Provide the (X, Y) coordinate of the cell's center where the given text is located.  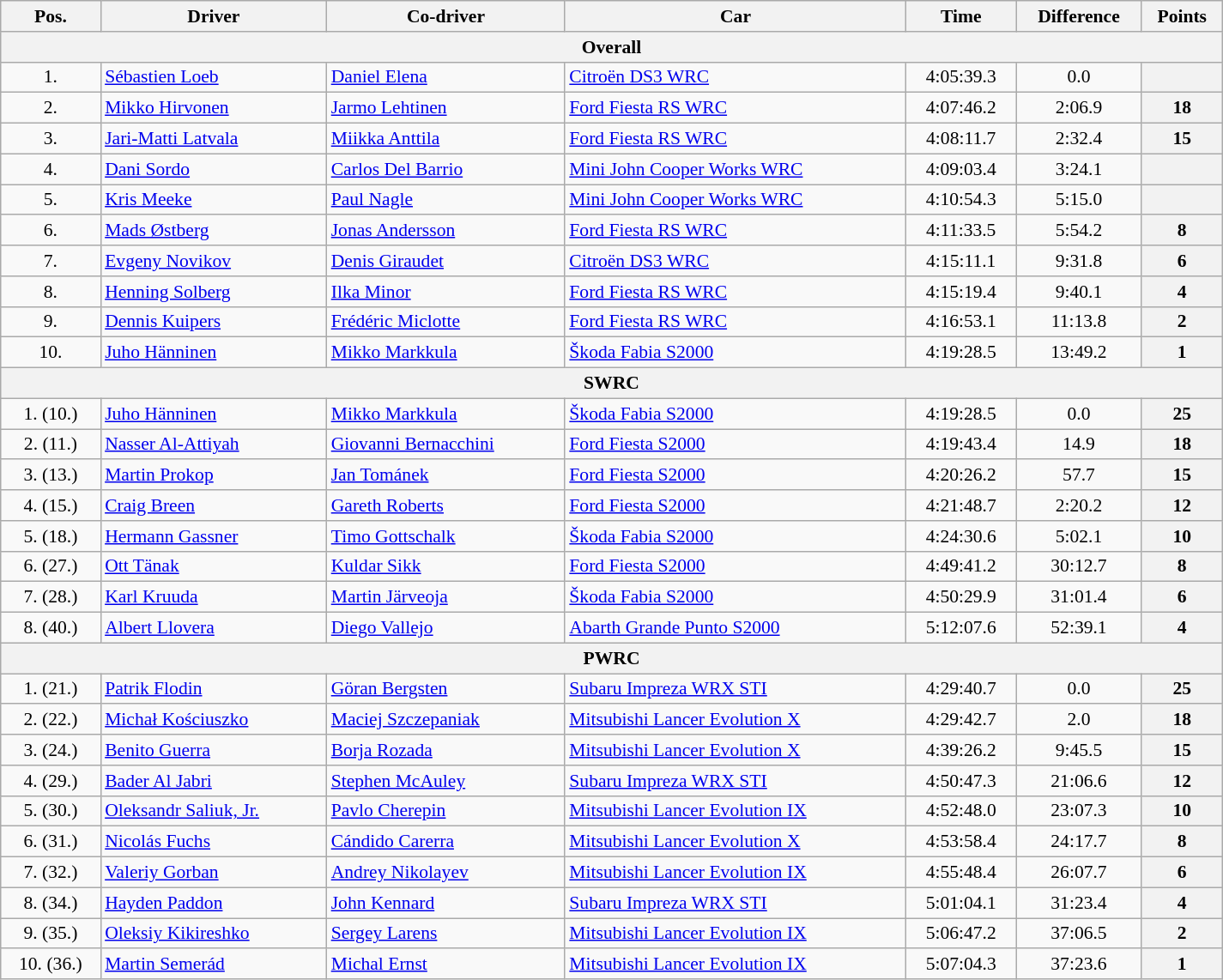
Henning Solberg (214, 292)
Timo Gottschalk (446, 536)
PWRC (612, 658)
7. (51, 261)
Kuldar Sikk (446, 566)
Borja Rozada (446, 750)
Sergey Larens (446, 934)
14.9 (1079, 445)
5:15.0 (1079, 200)
5:02.1 (1079, 536)
4:21:48.7 (961, 505)
2:20.2 (1079, 505)
Time (961, 16)
Martin Järveoja (446, 597)
2. (22.) (51, 720)
26:07.7 (1079, 873)
6. (27.) (51, 566)
4:15:11.1 (961, 261)
31:23.4 (1079, 903)
37:23.6 (1079, 965)
Michal Ernst (446, 965)
8. (34.) (51, 903)
1. (10.) (51, 414)
4:24:30.6 (961, 536)
Ilka Minor (446, 292)
Diego Vallejo (446, 628)
4:05:39.3 (961, 77)
Patrik Flodin (214, 689)
Evgeny Novikov (214, 261)
Martin Prokop (214, 475)
4:10:54.3 (961, 200)
9:45.5 (1079, 750)
37:06.5 (1079, 934)
Albert Llovera (214, 628)
Ott Tänak (214, 566)
Paul Nagle (446, 200)
4:19:43.4 (961, 445)
8. (51, 292)
Oleksiy Kikireshko (214, 934)
52:39.1 (1079, 628)
7. (28.) (51, 597)
4:20:26.2 (961, 475)
10. (36.) (51, 965)
2. (51, 108)
4:53:58.4 (961, 842)
30:12.7 (1079, 566)
Bader Al Jabri (214, 781)
Overall (612, 47)
Valeriy Gorban (214, 873)
Pos. (51, 16)
5:12:07.6 (961, 628)
John Kennard (446, 903)
Daniel Elena (446, 77)
Mikko Hirvonen (214, 108)
Driver (214, 16)
3. (13.) (51, 475)
Stephen McAuley (446, 781)
4:08:11.7 (961, 139)
4:39:26.2 (961, 750)
1. (51, 77)
2:32.4 (1079, 139)
Giovanni Bernacchini (446, 445)
4. (15.) (51, 505)
Dennis Kuipers (214, 322)
11:13.8 (1079, 322)
5. (18.) (51, 536)
Pavlo Cherepin (446, 811)
4:52:48.0 (961, 811)
4:29:40.7 (961, 689)
3:24.1 (1079, 169)
24:17.7 (1079, 842)
Frédéric Miclotte (446, 322)
Maciej Szczepaniak (446, 720)
3. (51, 139)
Benito Guerra (214, 750)
7. (32.) (51, 873)
2. (11.) (51, 445)
Hayden Paddon (214, 903)
5:54.2 (1079, 231)
Difference (1079, 16)
9:40.1 (1079, 292)
Abarth Grande Punto S2000 (735, 628)
4:49:41.2 (961, 566)
9:31.8 (1079, 261)
4:50:47.3 (961, 781)
2:06.9 (1079, 108)
9. (51, 322)
Jari-Matti Latvala (214, 139)
5. (51, 200)
4:09:03.4 (961, 169)
Points (1182, 16)
5:06:47.2 (961, 934)
Jonas Andersson (446, 231)
4:15:19.4 (961, 292)
5:01:04.1 (961, 903)
Hermann Gassner (214, 536)
2.0 (1079, 720)
Kris Meeke (214, 200)
Miikka Anttila (446, 139)
Carlos Del Barrio (446, 169)
Michał Kościuszko (214, 720)
Dani Sordo (214, 169)
Jan Tománek (446, 475)
57.7 (1079, 475)
4:11:33.5 (961, 231)
Karl Kruuda (214, 597)
Göran Bergsten (446, 689)
4:07:46.2 (961, 108)
SWRC (612, 384)
Car (735, 16)
4. (51, 169)
Nicolás Fuchs (214, 842)
Cándido Carerra (446, 842)
5:07:04.3 (961, 965)
Martin Semerád (214, 965)
Mads Østberg (214, 231)
Jarmo Lehtinen (446, 108)
9. (35.) (51, 934)
4. (29.) (51, 781)
Co-driver (446, 16)
1. (21.) (51, 689)
4:29:42.7 (961, 720)
6. (31.) (51, 842)
4:55:48.4 (961, 873)
Oleksandr Saliuk, Jr. (214, 811)
Gareth Roberts (446, 505)
13:49.2 (1079, 353)
4:50:29.9 (961, 597)
Nasser Al-Attiyah (214, 445)
3. (24.) (51, 750)
23:07.3 (1079, 811)
5. (30.) (51, 811)
31:01.4 (1079, 597)
6. (51, 231)
8. (40.) (51, 628)
Denis Giraudet (446, 261)
10. (51, 353)
Andrey Nikolayev (446, 873)
Craig Breen (214, 505)
21:06.6 (1079, 781)
Sébastien Loeb (214, 77)
4:16:53.1 (961, 322)
